Identify which cell holds the provided text, then report its (X, Y) central coordinate. 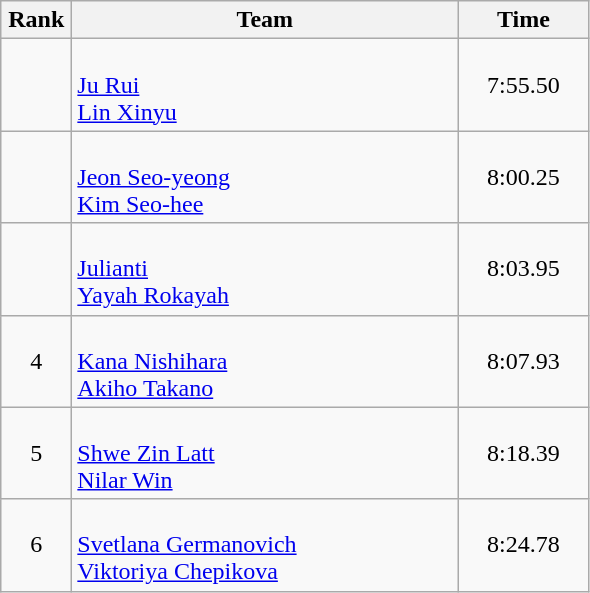
4 (36, 361)
8:07.93 (524, 361)
Rank (36, 20)
Ju RuiLin Xinyu (265, 85)
Kana NishiharaAkiho Takano (265, 361)
7:55.50 (524, 85)
8:24.78 (524, 545)
5 (36, 453)
6 (36, 545)
Team (265, 20)
8:03.95 (524, 269)
Svetlana GermanovichViktoriya Chepikova (265, 545)
Shwe Zin LattNilar Win (265, 453)
Jeon Seo-yeongKim Seo-hee (265, 177)
8:00.25 (524, 177)
JuliantiYayah Rokayah (265, 269)
8:18.39 (524, 453)
Time (524, 20)
